Locate the cell with the specified text and output its [x, y] center coordinate. 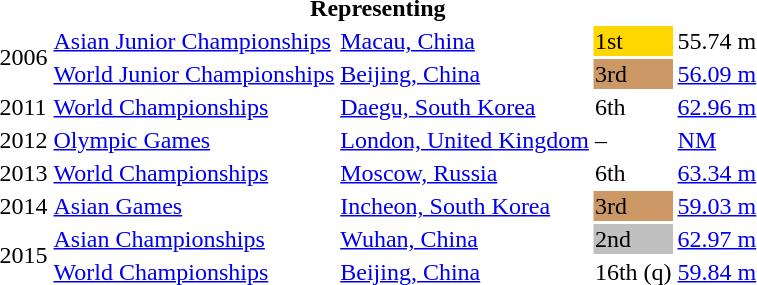
Olympic Games [194, 140]
1st [633, 41]
London, United Kingdom [465, 140]
Beijing, China [465, 74]
– [633, 140]
Asian Games [194, 206]
Daegu, South Korea [465, 107]
Macau, China [465, 41]
Moscow, Russia [465, 173]
Asian Championships [194, 239]
2nd [633, 239]
World Junior Championships [194, 74]
Wuhan, China [465, 239]
Asian Junior Championships [194, 41]
Incheon, South Korea [465, 206]
